From the cell containing the given text, extract its center point as [x, y] coordinate. 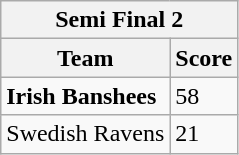
Team [86, 58]
21 [204, 134]
58 [204, 96]
Swedish Ravens [86, 134]
Semi Final 2 [120, 20]
Irish Banshees [86, 96]
Score [204, 58]
